Output the [x, y] coordinate of the center of the cell containing the given text.  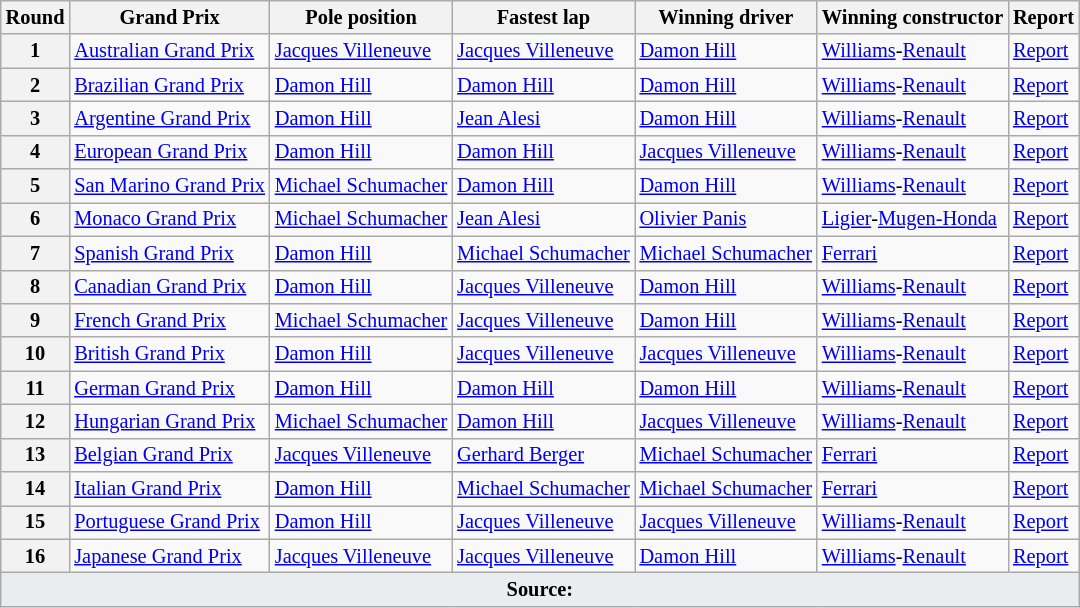
Hungarian Grand Prix [170, 421]
14 [36, 489]
15 [36, 522]
9 [36, 320]
European Grand Prix [170, 152]
1 [36, 51]
Monaco Grand Prix [170, 219]
13 [36, 455]
16 [36, 556]
Brazilian Grand Prix [170, 85]
Source: [540, 589]
Round [36, 17]
11 [36, 388]
6 [36, 219]
2 [36, 85]
Olivier Panis [726, 219]
Australian Grand Prix [170, 51]
10 [36, 354]
Belgian Grand Prix [170, 455]
Japanese Grand Prix [170, 556]
Fastest lap [543, 17]
3 [36, 118]
San Marino Grand Prix [170, 186]
French Grand Prix [170, 320]
Winning driver [726, 17]
Ligier-Mugen-Honda [912, 219]
4 [36, 152]
Winning constructor [912, 17]
12 [36, 421]
Spanish Grand Prix [170, 253]
Portuguese Grand Prix [170, 522]
Gerhard Berger [543, 455]
5 [36, 186]
8 [36, 287]
Pole position [361, 17]
Canadian Grand Prix [170, 287]
German Grand Prix [170, 388]
Grand Prix [170, 17]
7 [36, 253]
Argentine Grand Prix [170, 118]
Italian Grand Prix [170, 489]
British Grand Prix [170, 354]
